Return the [x, y] coordinate for the center point of the cell that contains the specified text.  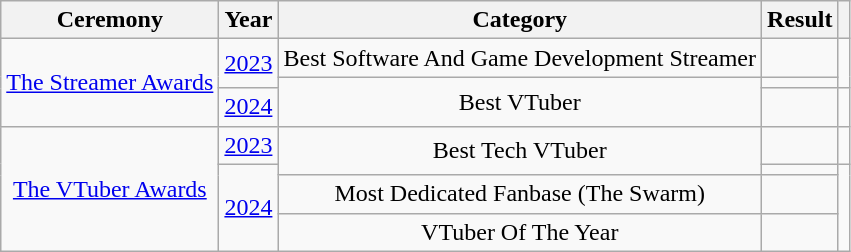
VTuber Of The Year [520, 232]
Year [248, 20]
Best Tech VTuber [520, 150]
The VTuber Awards [110, 188]
Best VTuber [520, 102]
Result [800, 20]
Category [520, 20]
Most Dedicated Fanbase (The Swarm) [520, 194]
Ceremony [110, 20]
Best Software And Game Development Streamer [520, 58]
The Streamer Awards [110, 82]
